For the text-containing cell, return its midpoint in (X, Y) coordinate format. 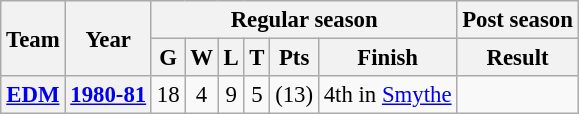
L (231, 58)
5 (257, 95)
Pts (294, 58)
T (257, 58)
G (168, 58)
4 (202, 95)
Year (108, 38)
9 (231, 95)
Post season (518, 20)
Team (33, 38)
Result (518, 58)
W (202, 58)
1980-81 (108, 95)
EDM (33, 95)
(13) (294, 95)
18 (168, 95)
Finish (387, 58)
4th in Smythe (387, 95)
Regular season (304, 20)
